Provide the (x, y) coordinate of the cell's center where the given text is located.  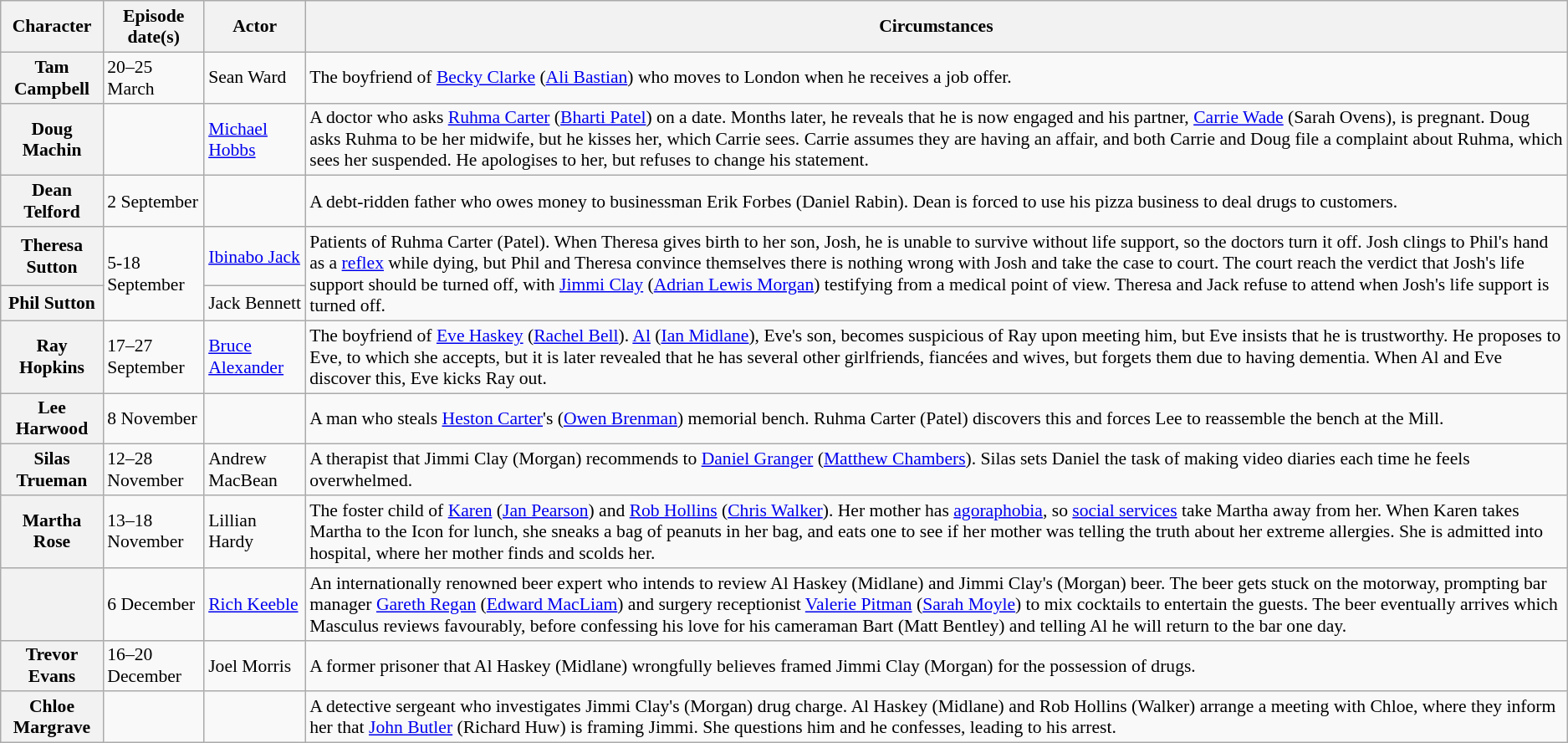
Phil Sutton (52, 303)
A former prisoner that Al Haskey (Midlane) wrongfully believes framed Jimmi Clay (Morgan) for the possession of drugs. (936, 666)
16–20 December (154, 666)
Chloe Margrave (52, 718)
Circumstances (936, 27)
8 November (154, 418)
Dean Telford (52, 201)
Jack Bennett (254, 303)
12–28 November (154, 470)
Trevor Evans (52, 666)
5-18 September (154, 274)
Lee Harwood (52, 418)
Character (52, 27)
Sean Ward (254, 77)
Martha Rose (52, 532)
2 September (154, 201)
Ray Hopkins (52, 356)
Theresa Sutton (52, 256)
Bruce Alexander (254, 356)
Ibinabo Jack (254, 256)
20–25 March (154, 77)
A debt-ridden father who owes money to businessman Erik Forbes (Daniel Rabin). Dean is forced to use his pizza business to deal drugs to customers. (936, 201)
Rich Keeble (254, 604)
The boyfriend of Becky Clarke (Ali Bastian) who moves to London when he receives a job offer. (936, 77)
Doug Machin (52, 139)
Tam Campbell (52, 77)
Joel Morris (254, 666)
17–27 September (154, 356)
Michael Hobbs (254, 139)
13–18 November (154, 532)
Actor (254, 27)
Episode date(s) (154, 27)
Silas Trueman (52, 470)
Andrew MacBean (254, 470)
Lillian Hardy (254, 532)
6 December (154, 604)
